From the cell containing the given text, extract its center point as [x, y] coordinate. 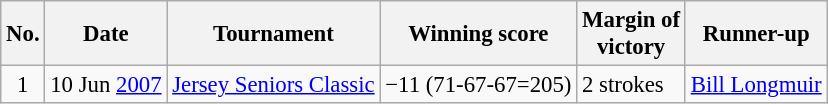
Runner-up [756, 34]
Bill Longmuir [756, 85]
Jersey Seniors Classic [274, 85]
1 [23, 85]
Margin ofvictory [632, 34]
2 strokes [632, 85]
No. [23, 34]
10 Jun 2007 [106, 85]
−11 (71-67-67=205) [478, 85]
Tournament [274, 34]
Winning score [478, 34]
Date [106, 34]
